Return (x, y) of the center of cell containing provided text 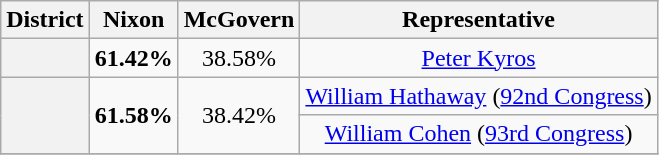
William Hathaway (92nd Congress) (478, 96)
Peter Kyros (478, 58)
McGovern (239, 20)
38.58% (239, 58)
38.42% (239, 115)
61.42% (134, 58)
Representative (478, 20)
William Cohen (93rd Congress) (478, 134)
Nixon (134, 20)
District (45, 20)
61.58% (134, 115)
